Pinpoint the cell where the given text exists, returning its [x, y] midpoint coordinate. 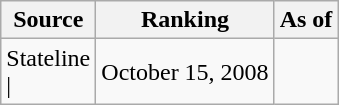
Stateline| [48, 72]
October 15, 2008 [185, 72]
Source [48, 20]
As of [306, 20]
Ranking [185, 20]
